Locate the cell with the specified text and output its [x, y] center coordinate. 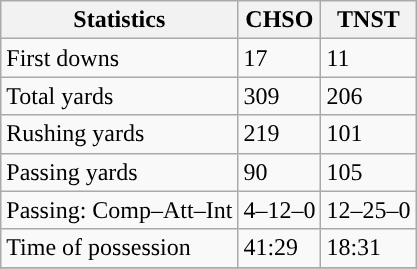
Time of possession [120, 248]
105 [368, 172]
11 [368, 58]
17 [280, 58]
206 [368, 96]
18:31 [368, 248]
309 [280, 96]
Total yards [120, 96]
4–12–0 [280, 210]
TNST [368, 20]
90 [280, 172]
101 [368, 134]
Statistics [120, 20]
219 [280, 134]
CHSO [280, 20]
Rushing yards [120, 134]
12–25–0 [368, 210]
First downs [120, 58]
Passing yards [120, 172]
41:29 [280, 248]
Passing: Comp–Att–Int [120, 210]
